Provide the (X, Y) coordinate of the cell's center where the given text is located.  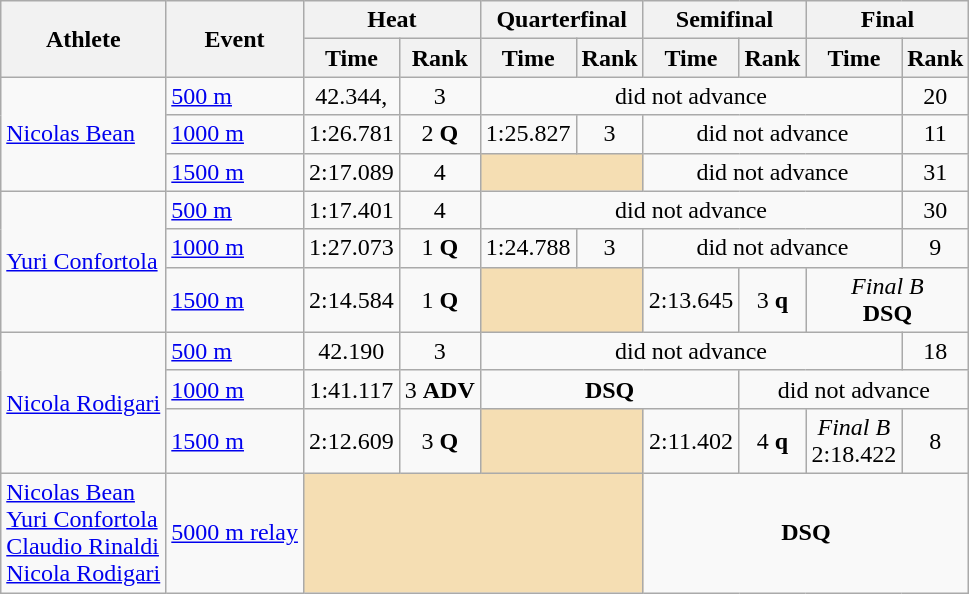
1:26.781 (351, 134)
1:17.401 (351, 210)
20 (936, 96)
2:11.402 (691, 440)
11 (936, 134)
30 (936, 210)
2:14.584 (351, 300)
5000 m relay (235, 532)
18 (936, 351)
Yuri Confortola (84, 262)
2 Q (440, 134)
8 (936, 440)
42.190 (351, 351)
1:25.827 (528, 134)
31 (936, 172)
3 ADV (440, 389)
Quarterfinal (562, 20)
2:13.645 (691, 300)
Event (235, 39)
3 Q (440, 440)
Final B 2:18.422 (854, 440)
42.344, (351, 96)
2:17.089 (351, 172)
Nicola Rodigari (84, 402)
Semifinal (724, 20)
2:12.609 (351, 440)
Final B DSQ (888, 300)
1:41.117 (351, 389)
Athlete (84, 39)
Nicolas Bean (84, 134)
Final (888, 20)
1:24.788 (528, 248)
1:27.073 (351, 248)
4 q (772, 440)
Nicolas BeanYuri ConfortolaClaudio RinaldiNicola Rodigari (84, 532)
9 (936, 248)
3 q (772, 300)
Heat (392, 20)
